Determine the (x, y) coordinate at the center of the cell enclosing the given text.  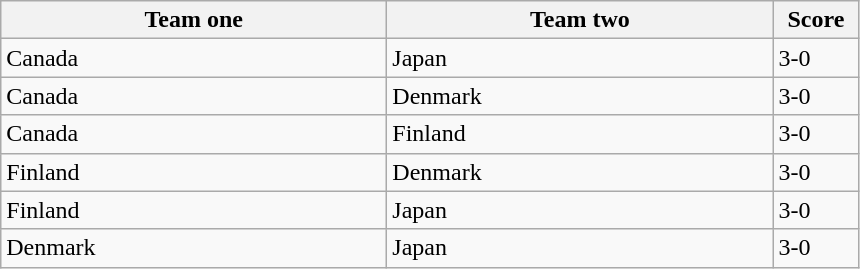
Score (816, 20)
Team one (194, 20)
Team two (580, 20)
